Output the (x, y) coordinate of the center of the cell containing the given text.  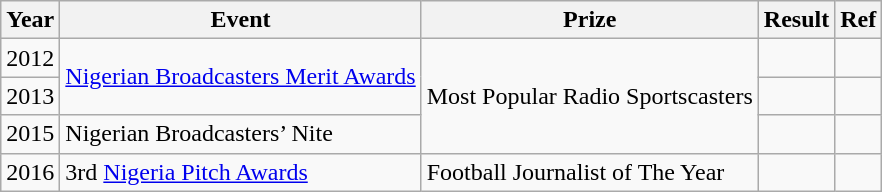
Nigerian Broadcasters’ Nite (240, 134)
Event (240, 20)
Football Journalist of The Year (590, 172)
Nigerian Broadcasters Merit Awards (240, 77)
Most Popular Radio Sportscasters (590, 96)
2016 (30, 172)
2015 (30, 134)
3rd Nigeria Pitch Awards (240, 172)
Result (796, 20)
2013 (30, 96)
2012 (30, 58)
Year (30, 20)
Ref (858, 20)
Prize (590, 20)
